Search for the cell housing the specified text and yield its (X, Y) center coordinate. 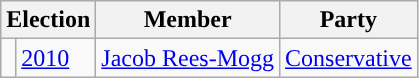
Party (349, 20)
Conservative (349, 58)
Election (48, 20)
2010 (56, 58)
Member (188, 20)
Jacob Rees-Mogg (188, 58)
